Provide the [X, Y] coordinate of the cell's center where the given text is located.  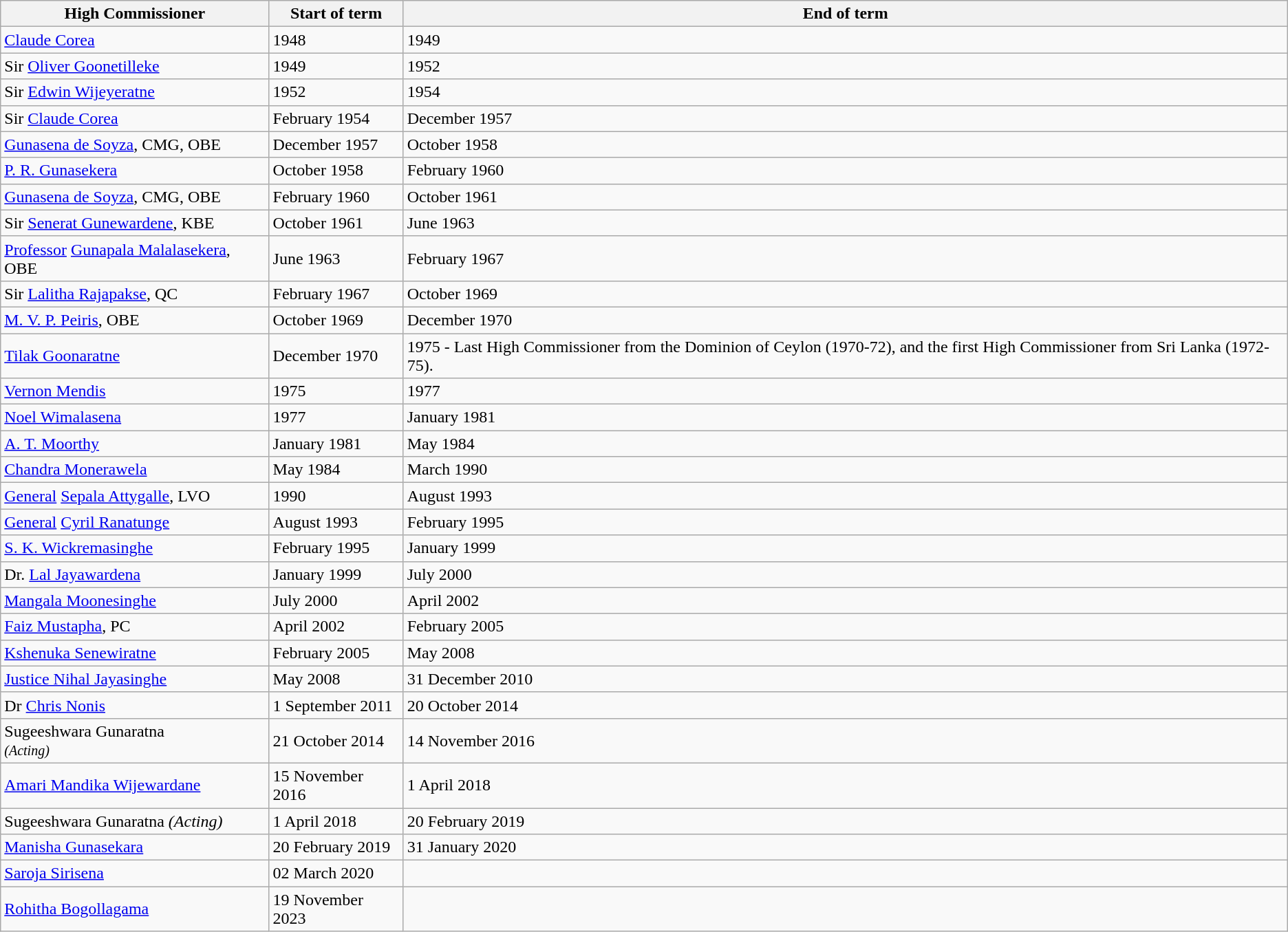
1975 [336, 391]
02 March 2020 [336, 874]
1954 [845, 92]
Rohitha Bogollagama [135, 909]
Tilak Goonaratne [135, 355]
General Sepala Attygalle, LVO [135, 496]
Claude Corea [135, 40]
Sir Claude Corea [135, 118]
Mangala Moonesinghe [135, 600]
Noel Wimalasena [135, 418]
19 November 2023 [336, 909]
General Cyril Ranatunge [135, 522]
Manisha Gunasekara [135, 847]
21 October 2014 [336, 740]
High Commissioner [135, 14]
Saroja Sirisena [135, 874]
Sir Oliver Goonetilleke [135, 66]
20 October 2014 [845, 705]
14 November 2016 [845, 740]
1990 [336, 496]
M. V. P. Peiris, OBE [135, 320]
A. T. Moorthy [135, 444]
15 November 2016 [336, 785]
Dr. Lal Jayawardena [135, 574]
S. K. Wickremasinghe [135, 548]
Faiz Mustapha, PC [135, 627]
Sir Lalitha Rajapakse, QC [135, 294]
Sugeeshwara Gunaratna(Acting) [135, 740]
Amari Mandika Wijewardane [135, 785]
February 1954 [336, 118]
March 1990 [845, 470]
P. R. Gunasekera [135, 171]
31 January 2020 [845, 847]
Vernon Mendis [135, 391]
Start of term [336, 14]
Professor Gunapala Malalasekera, OBE [135, 259]
Dr Chris Nonis [135, 705]
1948 [336, 40]
Kshenuka Senewiratne [135, 653]
Chandra Monerawela [135, 470]
Justice Nihal Jayasinghe [135, 679]
1 September 2011 [336, 705]
Sir Senerat Gunewardene, KBE [135, 223]
End of term [845, 14]
1975 - Last High Commissioner from the Dominion of Ceylon (1970-72), and the first High Commissioner from Sri Lanka (1972-75). [845, 355]
Sir Edwin Wijeyeratne [135, 92]
Sugeeshwara Gunaratna (Acting) [135, 821]
31 December 2010 [845, 679]
